Locate the cell with the specified text and output its (x, y) center coordinate. 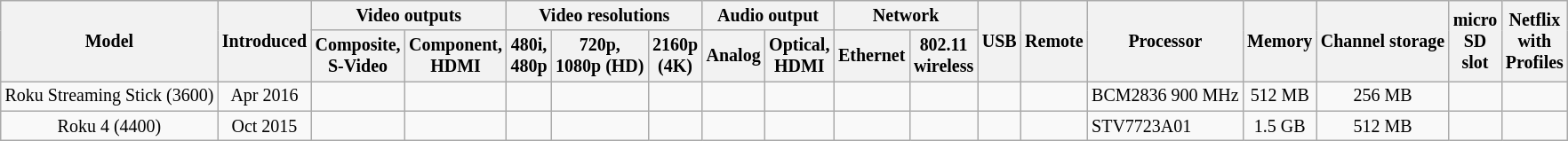
BCM2836 900 MHz (1164, 96)
2160p(4K) (676, 57)
Remote (1054, 41)
Memory (1280, 41)
Optical,HDMI (799, 57)
Netflix with Profiles (1534, 41)
STV7723A01 (1164, 126)
Processor (1164, 41)
Video resolutions (604, 16)
720p,1080p (HD) (599, 57)
Ethernet (871, 57)
micro SD slot (1476, 41)
Roku 4 (4400) (109, 126)
Analog (734, 57)
480i,480p (530, 57)
Network (906, 16)
Apr 2016 (265, 96)
Roku Streaming Stick (3600) (109, 96)
Model (109, 41)
Channel storage (1383, 41)
Composite,S-Video (358, 57)
Oct 2015 (265, 126)
Audio output (768, 16)
Introduced (265, 41)
1.5 GB (1280, 126)
256 MB (1383, 96)
USB (999, 41)
802.11wireless (944, 57)
Component,HDMI (455, 57)
Video outputs (409, 16)
